Detect which cell encompasses the target text, then output its [x, y] center coordinate. 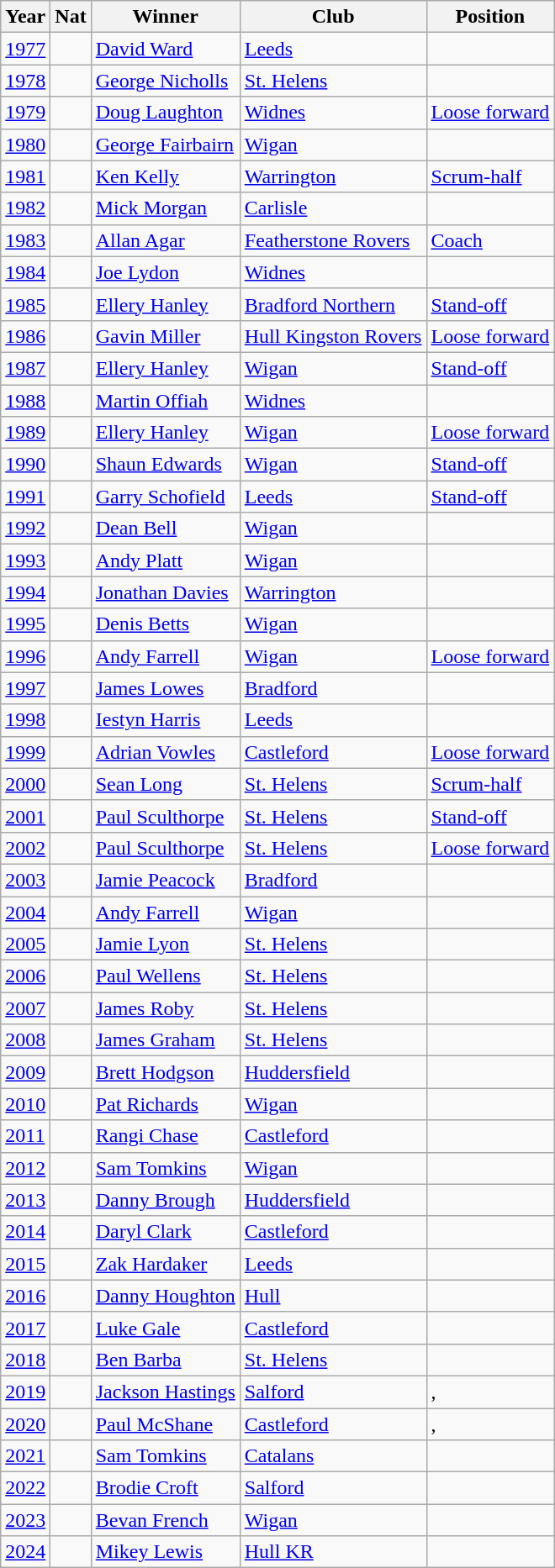
2019 [25, 1392]
2000 [25, 784]
Year [25, 17]
Nat [71, 17]
1994 [25, 592]
Brett Hodgson [165, 1072]
1982 [25, 208]
2007 [25, 1008]
Paul Wellens [165, 976]
1998 [25, 720]
2020 [25, 1424]
James Roby [165, 1008]
David Ward [165, 49]
2023 [25, 1520]
2006 [25, 976]
Jamie Peacock [165, 880]
2021 [25, 1456]
Winner [165, 17]
Garry Schofield [165, 497]
Hull Kingston Rovers [333, 336]
James Graham [165, 1040]
Ken Kelly [165, 176]
Zak Hardaker [165, 1264]
1999 [25, 752]
2002 [25, 848]
2008 [25, 1040]
Shaun Edwards [165, 465]
Danny Brough [165, 1200]
Featherstone Rovers [333, 240]
2024 [25, 1552]
Paul McShane [165, 1424]
Danny Houghton [165, 1296]
Bevan French [165, 1520]
George Fairbairn [165, 145]
2015 [25, 1264]
Allan Agar [165, 240]
Coach [490, 240]
Jamie Lyon [165, 944]
Hull [333, 1296]
1990 [25, 465]
1985 [25, 304]
Club [333, 17]
2001 [25, 816]
Rangi Chase [165, 1136]
Adrian Vowles [165, 752]
1997 [25, 688]
1987 [25, 368]
Sean Long [165, 784]
1979 [25, 113]
1980 [25, 145]
1993 [25, 560]
2011 [25, 1136]
Jackson Hastings [165, 1392]
1995 [25, 624]
Andy Platt [165, 560]
2013 [25, 1200]
Position [490, 17]
1988 [25, 401]
1992 [25, 529]
1989 [25, 433]
George Nicholls [165, 81]
2012 [25, 1168]
2018 [25, 1360]
1978 [25, 81]
1983 [25, 240]
1977 [25, 49]
1996 [25, 656]
Mikey Lewis [165, 1552]
1981 [25, 176]
Gavin Miller [165, 336]
Bradford Northern [333, 304]
Catalans [333, 1456]
Mick Morgan [165, 208]
2016 [25, 1296]
Luke Gale [165, 1328]
1991 [25, 497]
2005 [25, 944]
Brodie Croft [165, 1488]
Daryl Clark [165, 1232]
2009 [25, 1072]
Ben Barba [165, 1360]
Martin Offiah [165, 401]
2022 [25, 1488]
2014 [25, 1232]
Denis Betts [165, 624]
Joe Lydon [165, 272]
1984 [25, 272]
2004 [25, 912]
2010 [25, 1104]
2017 [25, 1328]
Doug Laughton [165, 113]
Dean Bell [165, 529]
Iestyn Harris [165, 720]
Carlisle [333, 208]
Pat Richards [165, 1104]
Jonathan Davies [165, 592]
2003 [25, 880]
1986 [25, 336]
Hull KR [333, 1552]
James Lowes [165, 688]
